From the cell containing the given text, extract its center point as [X, Y] coordinate. 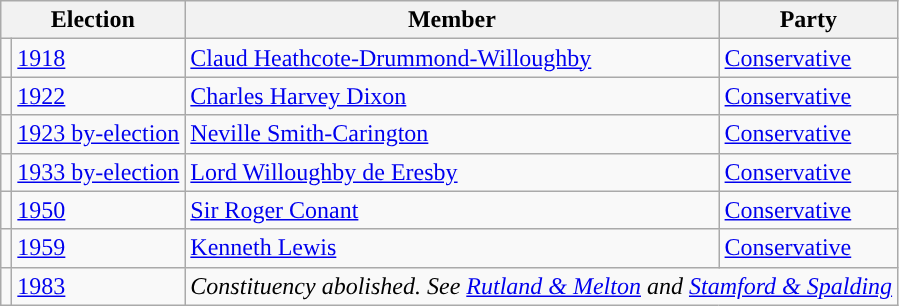
Claud Heathcote-Drummond-Willoughby [452, 58]
Neville Smith-Carington [452, 134]
1918 [98, 58]
Lord Willoughby de Eresby [452, 172]
Election [93, 20]
Sir Roger Conant [452, 210]
1983 [98, 286]
1950 [98, 210]
1922 [98, 96]
Constituency abolished. See Rutland & Melton and Stamford & Spalding [542, 286]
1933 by-election [98, 172]
Kenneth Lewis [452, 248]
Charles Harvey Dixon [452, 96]
Party [808, 20]
1923 by-election [98, 134]
1959 [98, 248]
Member [452, 20]
